For the text-containing cell, return its midpoint in [x, y] coordinate format. 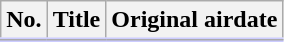
Original airdate [194, 21]
Title [76, 21]
No. [24, 21]
